Detect which cell encompasses the target text, then output its (x, y) center coordinate. 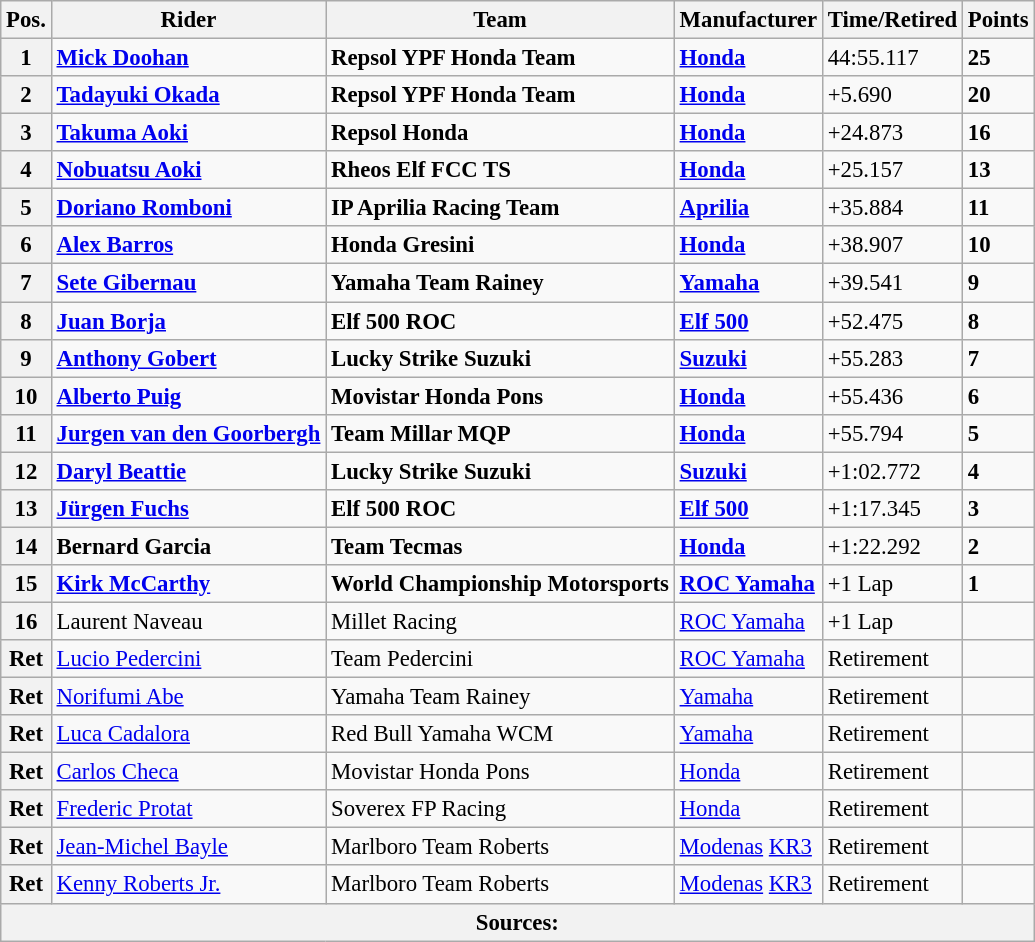
Sete Gibernau (188, 283)
Kirk McCarthy (188, 584)
Luca Cadalora (188, 734)
+1:22.292 (892, 546)
Team Pedercini (500, 659)
Takuma Aoki (188, 133)
Kenny Roberts Jr. (188, 885)
+35.884 (892, 208)
12 (26, 471)
+39.541 (892, 283)
Repsol Honda (500, 133)
+24.873 (892, 133)
Sources: (518, 922)
Jurgen van den Goorbergh (188, 433)
Pos. (26, 20)
Team Tecmas (500, 546)
Team (500, 20)
Daryl Beattie (188, 471)
Aprilia (748, 208)
Honda Gresini (500, 245)
+52.475 (892, 321)
+1:17.345 (892, 509)
IP Aprilia Racing Team (500, 208)
Lucio Pedercini (188, 659)
Jürgen Fuchs (188, 509)
Points (998, 20)
Norifumi Abe (188, 697)
Nobuatsu Aoki (188, 170)
+55.794 (892, 433)
Juan Borja (188, 321)
Mick Doohan (188, 58)
Jean-Michel Bayle (188, 847)
Tadayuki Okada (188, 95)
Millet Racing (500, 621)
Time/Retired (892, 20)
World Championship Motorsports (500, 584)
Manufacturer (748, 20)
+55.283 (892, 358)
+55.436 (892, 396)
14 (26, 546)
Carlos Checa (188, 772)
Team Millar MQP (500, 433)
20 (998, 95)
+1:02.772 (892, 471)
Alberto Puig (188, 396)
Alex Barros (188, 245)
+5.690 (892, 95)
15 (26, 584)
Laurent Naveau (188, 621)
+25.157 (892, 170)
44:55.117 (892, 58)
25 (998, 58)
Frederic Protat (188, 809)
Anthony Gobert (188, 358)
Rheos Elf FCC TS (500, 170)
Soverex FP Racing (500, 809)
Rider (188, 20)
Doriano Romboni (188, 208)
Bernard Garcia (188, 546)
+38.907 (892, 245)
Red Bull Yamaha WCM (500, 734)
